For the text-containing cell, return its midpoint in (x, y) coordinate format. 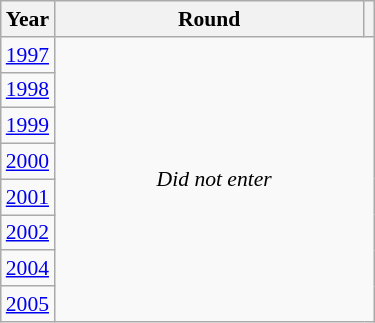
2001 (28, 197)
2002 (28, 233)
Year (28, 19)
Did not enter (214, 180)
Round (209, 19)
1997 (28, 55)
1998 (28, 90)
1999 (28, 126)
2000 (28, 162)
2005 (28, 304)
2004 (28, 269)
